Extract the (x, y) coordinate from the center of the cell holding the provided text.  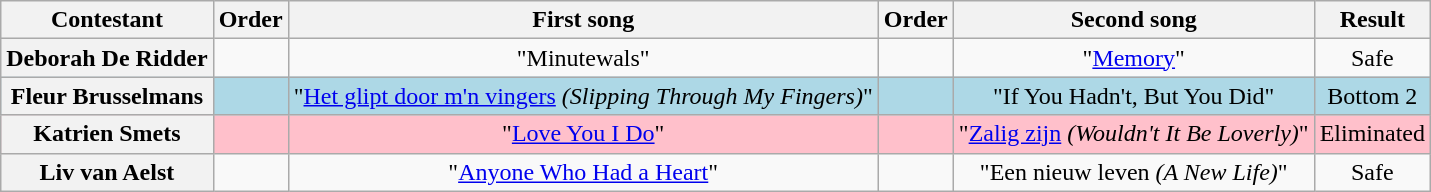
"Love You I Do" (583, 134)
"If You Hadn't, But You Did" (1134, 96)
Liv van Aelst (107, 172)
Eliminated (1372, 134)
Fleur Brusselmans (107, 96)
"Zalig zijn (Wouldn't It Be Loverly)" (1134, 134)
Second song (1134, 20)
"Minutewals" (583, 58)
Bottom 2 (1372, 96)
"Een nieuw leven (A New Life)" (1134, 172)
Katrien Smets (107, 134)
"Memory" (1134, 58)
Deborah De Ridder (107, 58)
"Anyone Who Had a Heart" (583, 172)
Contestant (107, 20)
"Het glipt door m'n vingers (Slipping Through My Fingers)" (583, 96)
First song (583, 20)
Result (1372, 20)
